Search for the cell housing the specified text and yield its [x, y] center coordinate. 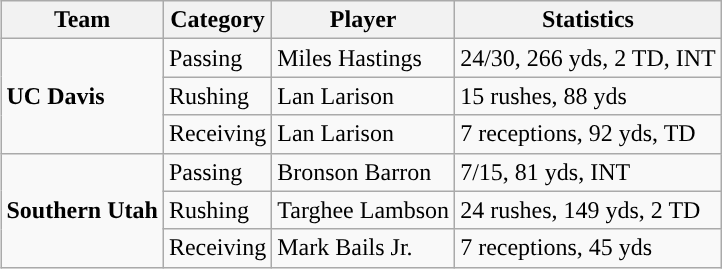
UC Davis [82, 96]
Targhee Lambson [364, 210]
Team [82, 20]
Mark Bails Jr. [364, 248]
7/15, 81 yds, INT [588, 172]
Player [364, 20]
7 receptions, 92 yds, TD [588, 134]
Bronson Barron [364, 172]
24 rushes, 149 yds, 2 TD [588, 210]
24/30, 266 yds, 2 TD, INT [588, 58]
Miles Hastings [364, 58]
7 receptions, 45 yds [588, 248]
Statistics [588, 20]
Category [217, 20]
Southern Utah [82, 210]
15 rushes, 88 yds [588, 96]
